Scan for the cell matching the given text and deliver its (x, y) coordinate at center. 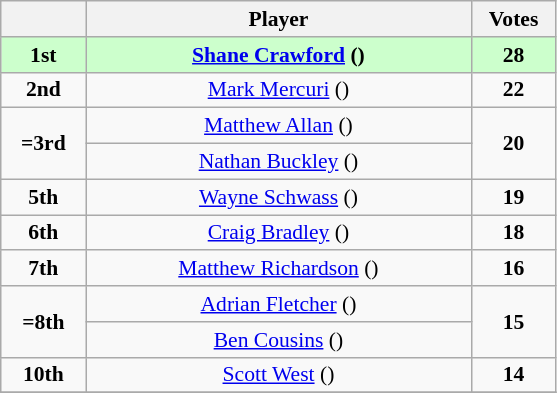
Wayne Schwass () (278, 197)
14 (514, 375)
Adrian Fletcher () (278, 304)
19 (514, 197)
=3rd (44, 144)
Craig Bradley () (278, 233)
6th (44, 233)
Matthew Richardson () (278, 269)
5th (44, 197)
2nd (44, 90)
20 (514, 144)
Matthew Allan () (278, 126)
22 (514, 90)
Nathan Buckley () (278, 162)
28 (514, 55)
10th (44, 375)
Votes (514, 19)
16 (514, 269)
=8th (44, 322)
Mark Mercuri () (278, 90)
Shane Crawford () (278, 55)
15 (514, 322)
Scott West () (278, 375)
7th (44, 269)
Player (278, 19)
Ben Cousins () (278, 340)
18 (514, 233)
1st (44, 55)
